Output the [x, y] coordinate of the center of the cell containing the given text.  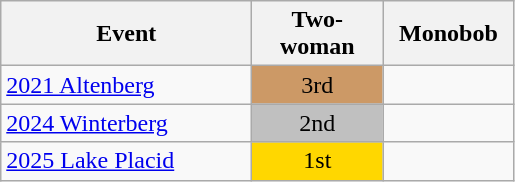
2025 Lake Placid [126, 161]
3rd [318, 85]
Event [126, 34]
Two-woman [318, 34]
Monobob [448, 34]
2021 Altenberg [126, 85]
2nd [318, 123]
2024 Winterberg [126, 123]
1st [318, 161]
